Determine the (x, y) coordinate at the center of the cell enclosing the given text.  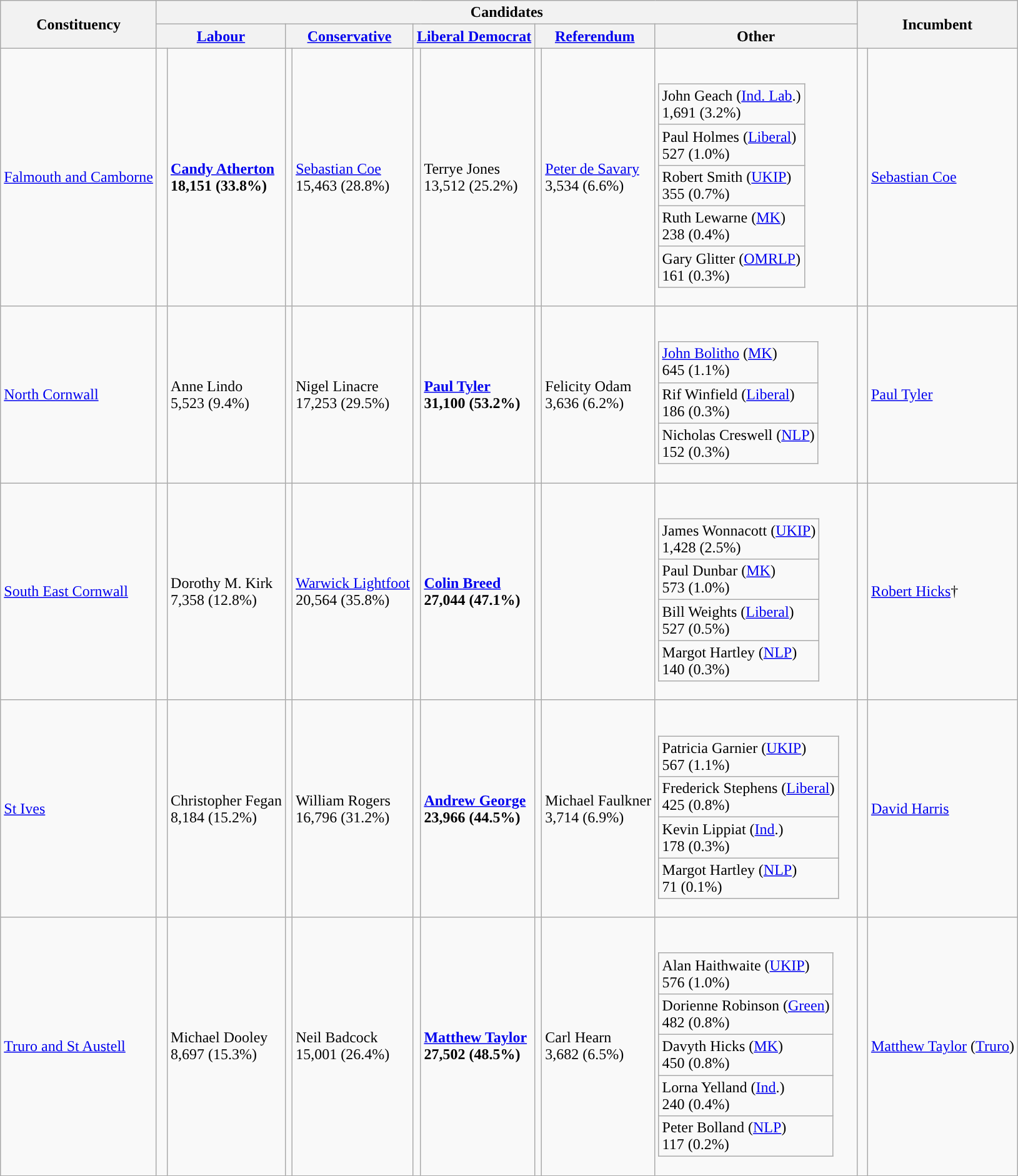
Falmouth and Camborne (79, 177)
Carl Hearn3,682 (6.5%) (599, 1046)
Candy Atherton18,151 (33.8%) (226, 177)
North Cornwall (79, 395)
Paul Tyler31,100 (53.2%) (477, 395)
Frederick Stephens (Liberal)425 (0.8%) (749, 797)
Alan Haithwaite (UKIP)576 (1.0%) (746, 974)
Warwick Lightfoot20,564 (35.8%) (353, 591)
Robert Hicks† (942, 591)
John Bolitho (MK)645 (1.1%) Rif Winfield (Liberal)186 (0.3%) Nicholas Creswell (NLP)152 (0.3%) (756, 395)
James Wonnacott (UKIP)1,428 (2.5%) (739, 539)
Nicholas Creswell (NLP)152 (0.3%) (739, 444)
Referendum (595, 36)
Lorna Yelland (Ind.)240 (0.4%) (746, 1096)
Matthew Taylor27,502 (48.5%) (477, 1046)
Paul Holmes (Liberal)527 (1.0%) (731, 145)
Kevin Lippiat (Ind.)178 (0.3%) (749, 837)
Colin Breed27,044 (47.1%) (477, 591)
Constituency (79, 24)
Rif Winfield (Liberal)186 (0.3%) (739, 402)
Sebastian Coe (942, 177)
Gary Glitter (OMRLP)161 (0.3%) (731, 266)
Christopher Fegan8,184 (15.2%) (226, 809)
Patricia Garnier (UKIP)567 (1.1%) Frederick Stephens (Liberal)425 (0.8%) Kevin Lippiat (Ind.)178 (0.3%) Margot Hartley (NLP)71 (0.1%) (756, 809)
James Wonnacott (UKIP)1,428 (2.5%) Paul Dunbar (MK)573 (1.0%) Bill Weights (Liberal)527 (0.5%) Margot Hartley (NLP)140 (0.3%) (756, 591)
Peter Bolland (NLP)117 (0.2%) (746, 1136)
Truro and St Austell (79, 1046)
Sebastian Coe15,463 (28.8%) (353, 177)
Felicity Odam3,636 (6.2%) (599, 395)
Margot Hartley (NLP)140 (0.3%) (739, 661)
Incumbent (937, 24)
Paul Tyler (942, 395)
Nigel Linacre17,253 (29.5%) (353, 395)
St Ives (79, 809)
Dorienne Robinson (Green)482 (0.8%) (746, 1014)
Bill Weights (Liberal)527 (0.5%) (739, 620)
Andrew George23,966 (44.5%) (477, 809)
Candidates (506, 12)
Labour (221, 36)
Robert Smith (UKIP)355 (0.7%) (731, 185)
Liberal Democrat (474, 36)
Ruth Lewarne (MK)238 (0.4%) (731, 226)
Other (756, 36)
Patricia Garnier (UKIP)567 (1.1%) (749, 756)
Conservative (350, 36)
John Bolitho (MK)645 (1.1%) (739, 362)
David Harris (942, 809)
Neil Badcock15,001 (26.4%) (353, 1046)
Michael Faulkner3,714 (6.9%) (599, 809)
South East Cornwall (79, 591)
Margot Hartley (NLP)71 (0.1%) (749, 879)
Davyth Hicks (MK)450 (0.8%) (746, 1055)
Dorothy M. Kirk7,358 (12.8%) (226, 591)
Peter de Savary3,534 (6.6%) (599, 177)
Matthew Taylor (Truro) (942, 1046)
Michael Dooley8,697 (15.3%) (226, 1046)
Paul Dunbar (MK)573 (1.0%) (739, 580)
William Rogers16,796 (31.2%) (353, 809)
John Geach (Ind. Lab.)1,691 (3.2%) (731, 104)
Terrye Jones13,512 (25.2%) (477, 177)
Anne Lindo5,523 (9.4%) (226, 395)
